For the text-containing cell, return its midpoint in [X, Y] coordinate format. 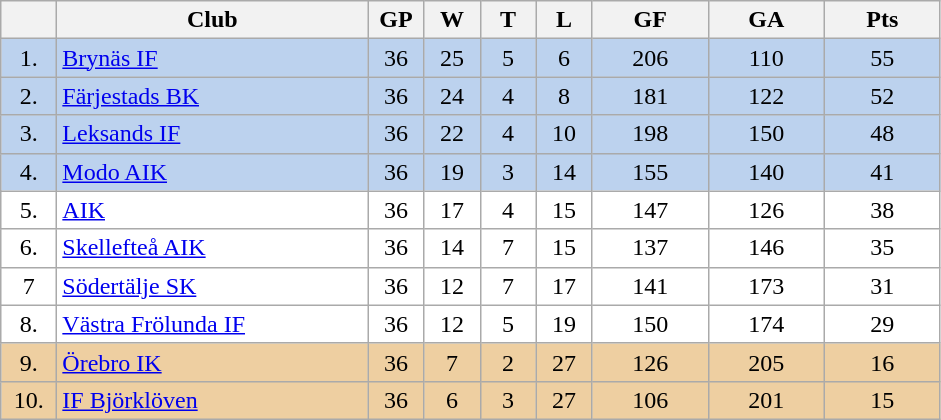
106 [650, 400]
16 [882, 362]
IF Björklöven [212, 400]
8 [564, 96]
W [452, 20]
22 [452, 134]
25 [452, 58]
4. [29, 172]
173 [766, 286]
T [508, 20]
24 [452, 96]
198 [650, 134]
155 [650, 172]
29 [882, 324]
Leksands IF [212, 134]
GA [766, 20]
AIK [212, 210]
L [564, 20]
8. [29, 324]
181 [650, 96]
110 [766, 58]
Färjestads BK [212, 96]
5. [29, 210]
1. [29, 58]
52 [882, 96]
205 [766, 362]
122 [766, 96]
201 [766, 400]
10 [564, 134]
GP [396, 20]
146 [766, 248]
140 [766, 172]
9. [29, 362]
3. [29, 134]
31 [882, 286]
6. [29, 248]
48 [882, 134]
35 [882, 248]
137 [650, 248]
206 [650, 58]
41 [882, 172]
147 [650, 210]
Brynäs IF [212, 58]
Västra Frölunda IF [212, 324]
Modo AIK [212, 172]
2. [29, 96]
55 [882, 58]
GF [650, 20]
38 [882, 210]
Pts [882, 20]
10. [29, 400]
Club [212, 20]
Örebro IK [212, 362]
Skellefteå AIK [212, 248]
141 [650, 286]
174 [766, 324]
2 [508, 362]
Södertälje SK [212, 286]
